Search for the cell housing the specified text and yield its [X, Y] center coordinate. 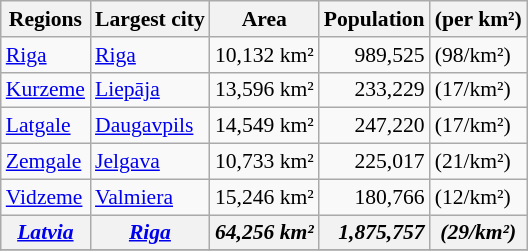
Latvia [46, 233]
Jelgava [150, 162]
(per km²) [478, 19]
64,256 km² [264, 233]
233,229 [374, 90]
Zemgale [46, 162]
(21/km²) [478, 162]
Regions [46, 19]
13,596 km² [264, 90]
180,766 [374, 197]
(29/km²) [478, 233]
(12/km²) [478, 197]
Valmiera [150, 197]
15,246 km² [264, 197]
(98/km²) [478, 55]
Latgale [46, 126]
989,525 [374, 55]
1,875,757 [374, 233]
14,549 km² [264, 126]
Daugavpils [150, 126]
Largest city [150, 19]
Vidzeme [46, 197]
Population [374, 19]
Area [264, 19]
225,017 [374, 162]
10,733 km² [264, 162]
Kurzeme [46, 90]
Liepāja [150, 90]
10,132 km² [264, 55]
247,220 [374, 126]
